For the text-containing cell, return its midpoint in [x, y] coordinate format. 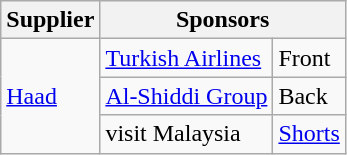
Al-Shiddi Group [186, 96]
Front [309, 58]
Turkish Airlines [186, 58]
Supplier [50, 20]
Haad [50, 96]
Back [309, 96]
Shorts [309, 134]
visit Malaysia [186, 134]
Sponsors [222, 20]
